Identify which cell holds the provided text, then report its (X, Y) central coordinate. 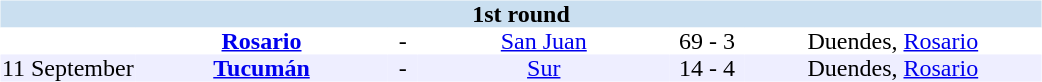
11 September (68, 68)
Sur (544, 68)
69 - 3 (707, 42)
Tucumán (262, 68)
14 - 4 (707, 68)
Rosario (262, 42)
1st round (520, 14)
San Juan (544, 42)
